Locate the cell with the specified text and output its (X, Y) center coordinate. 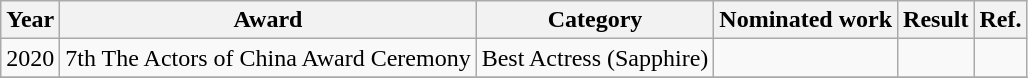
Ref. (1000, 20)
Award (268, 20)
Nominated work (806, 20)
Category (595, 20)
Result (936, 20)
Year (30, 20)
2020 (30, 58)
7th The Actors of China Award Ceremony (268, 58)
Best Actress (Sapphire) (595, 58)
